Output the (X, Y) coordinate of the center of the cell containing the given text.  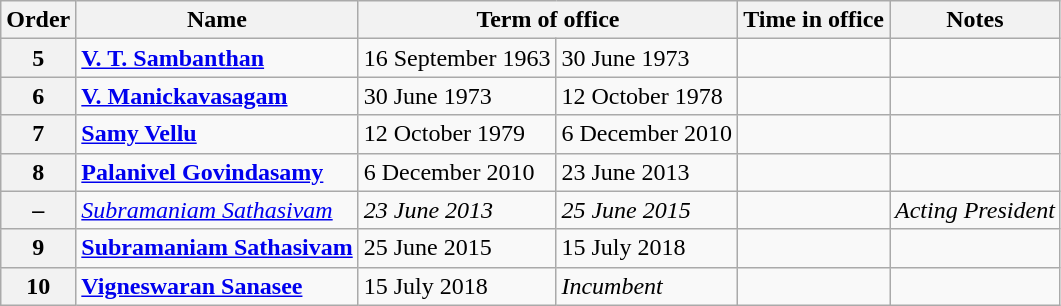
Time in office (814, 20)
Notes (976, 20)
Order (38, 20)
12 October 1978 (647, 96)
10 (38, 286)
16 September 1963 (457, 58)
12 October 1979 (457, 134)
Term of office (548, 20)
9 (38, 248)
Vigneswaran Sanasee (217, 286)
8 (38, 172)
Name (217, 20)
– (38, 210)
V. T. Sambanthan (217, 58)
Acting President (976, 210)
7 (38, 134)
5 (38, 58)
V. Manickavasagam (217, 96)
Samy Vellu (217, 134)
Palanivel Govindasamy (217, 172)
Incumbent (647, 286)
6 (38, 96)
